Search for the cell housing the specified text and yield its (X, Y) center coordinate. 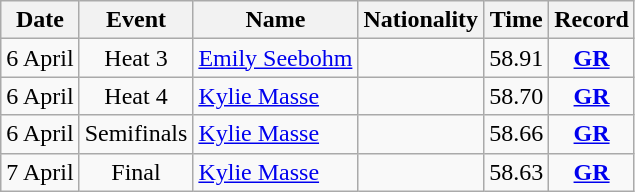
Date (40, 20)
7 April (40, 172)
Nationality (421, 20)
Time (516, 20)
Event (136, 20)
58.66 (516, 134)
58.91 (516, 58)
Final (136, 172)
Name (276, 20)
Record (592, 20)
58.70 (516, 96)
Emily Seebohm (276, 58)
Semifinals (136, 134)
Heat 3 (136, 58)
58.63 (516, 172)
Heat 4 (136, 96)
